Provide the (X, Y) coordinate of the cell's center where the given text is located.  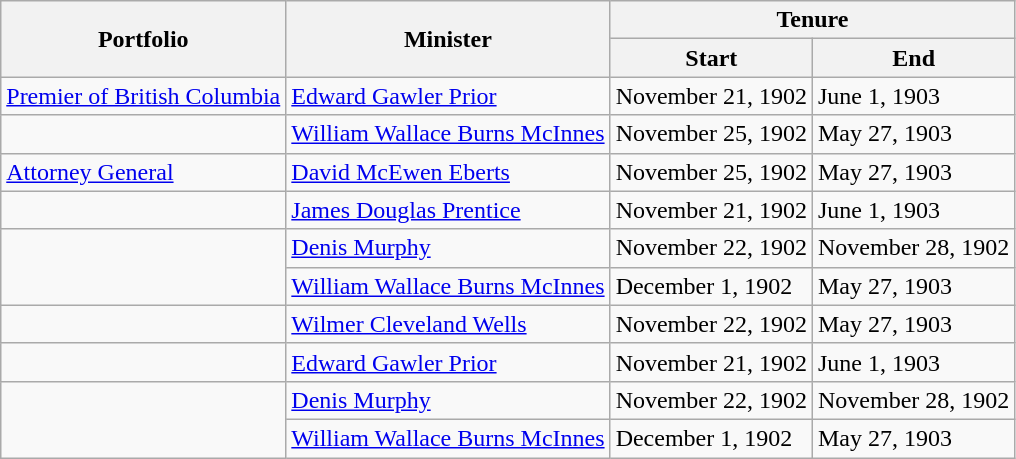
Start (711, 58)
James Douglas Prentice (448, 210)
Wilmer Cleveland Wells (448, 324)
Attorney General (144, 172)
Tenure (812, 20)
End (913, 58)
Portfolio (144, 39)
Premier of British Columbia (144, 96)
David McEwen Eberts (448, 172)
Minister (448, 39)
